Determine the (X, Y) coordinate at the center of the cell enclosing the given text.  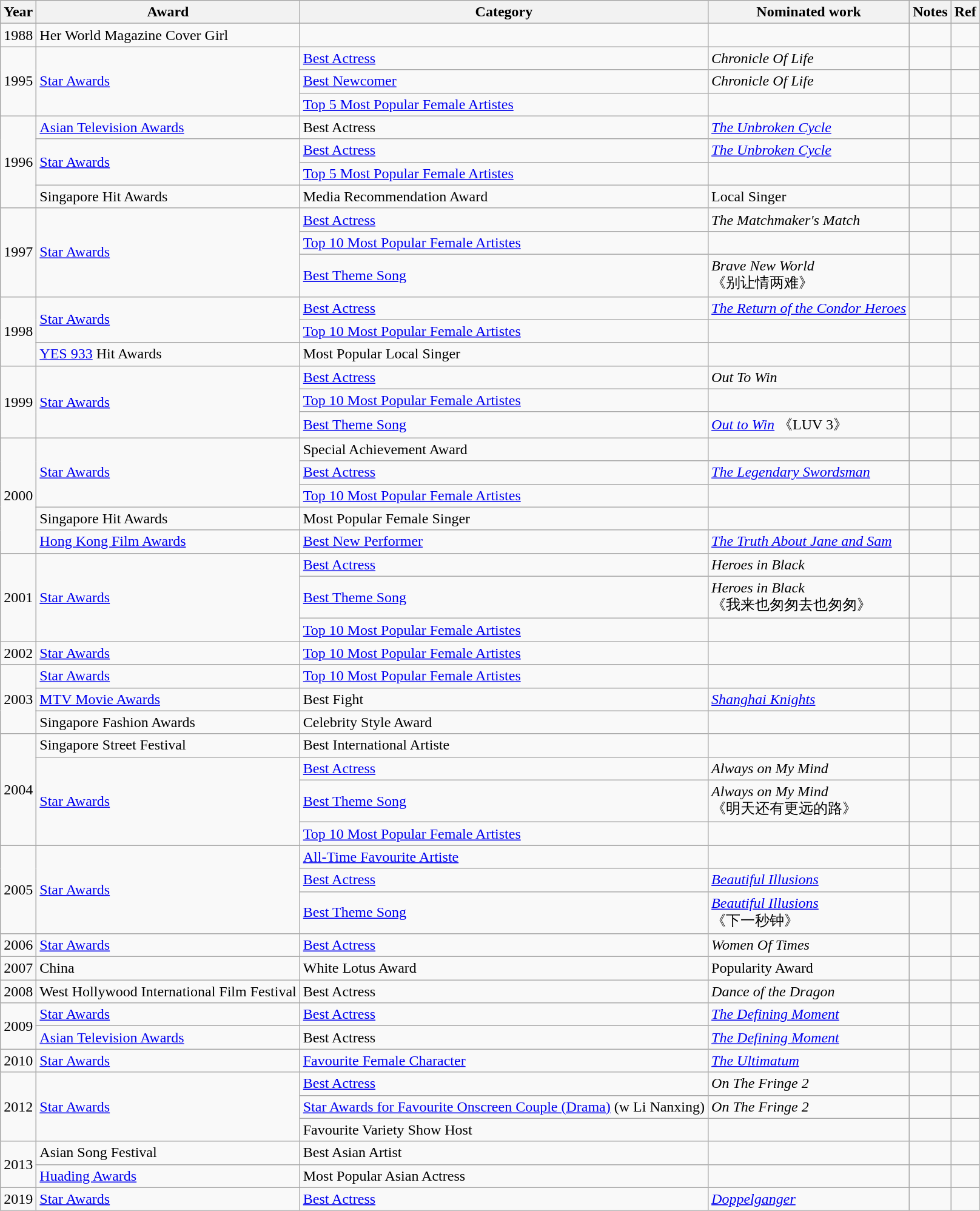
White Lotus Award (503, 968)
Women Of Times (809, 945)
2004 (18, 790)
2019 (18, 1199)
Media Recommendation Award (503, 196)
Star Awards for Favourite Onscreen Couple (Drama) (w Li Nanxing) (503, 1107)
1998 (18, 331)
1995 (18, 81)
Heroes in Black 《我来也匆匆去也匆匆》 (809, 597)
All-Time Favourite Artiste (503, 857)
Nominated work (809, 12)
Special Achievement Award (503, 449)
Her World Magazine Cover Girl (168, 35)
Notes (930, 12)
Award (168, 12)
Best New Performer (503, 542)
The Truth About Jane and Sam (809, 542)
1997 (18, 252)
Always on My Mind 《明天还有更远的路》 (809, 801)
The Ultimatum (809, 1061)
2009 (18, 1026)
MTV Movie Awards (168, 699)
Favourite Variety Show Host (503, 1130)
2000 (18, 495)
Best Fight (503, 699)
Always on My Mind (809, 768)
2002 (18, 653)
Out To Win (809, 377)
1988 (18, 35)
Year (18, 12)
The Matchmaker's Match (809, 220)
2001 (18, 597)
Local Singer (809, 196)
Best Newcomer (503, 81)
2007 (18, 968)
Best Asian Artist (503, 1153)
2008 (18, 991)
Best International Artiste (503, 745)
Shanghai Knights (809, 699)
China (168, 968)
Category (503, 12)
Favourite Female Character (503, 1061)
The Legendary Swordsman (809, 472)
Hong Kong Film Awards (168, 542)
Beautiful Illusions (809, 880)
Brave New World 《别让情两难》 (809, 275)
Huading Awards (168, 1176)
Beautiful Illusions 《下一秒钟》 (809, 913)
2005 (18, 890)
West Hollywood International Film Festival (168, 991)
Most Popular Asian Actress (503, 1176)
2012 (18, 1107)
The Return of the Condor Heroes (809, 308)
2003 (18, 699)
Most Popular Local Singer (503, 354)
Ref (965, 12)
Singapore Fashion Awards (168, 722)
Doppelganger (809, 1199)
Dance of the Dragon (809, 991)
Popularity Award (809, 968)
2006 (18, 945)
1996 (18, 162)
1999 (18, 401)
Asian Song Festival (168, 1153)
Heroes in Black (809, 565)
2013 (18, 1164)
YES 933 Hit Awards (168, 354)
Singapore Street Festival (168, 745)
Most Popular Female Singer (503, 518)
Celebrity Style Award (503, 722)
2010 (18, 1061)
Out to Win 《LUV 3》 (809, 424)
